Return (X, Y) of the center of cell containing provided text 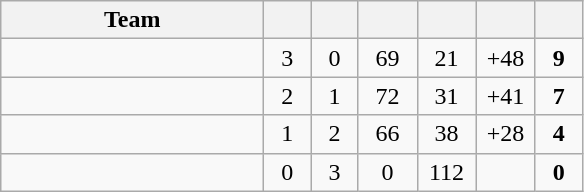
7 (558, 96)
9 (558, 58)
38 (446, 134)
+48 (506, 58)
21 (446, 58)
66 (388, 134)
+28 (506, 134)
69 (388, 58)
72 (388, 96)
+41 (506, 96)
31 (446, 96)
4 (558, 134)
Team (132, 20)
112 (446, 172)
